Identify which cell holds the provided text, then report its (X, Y) central coordinate. 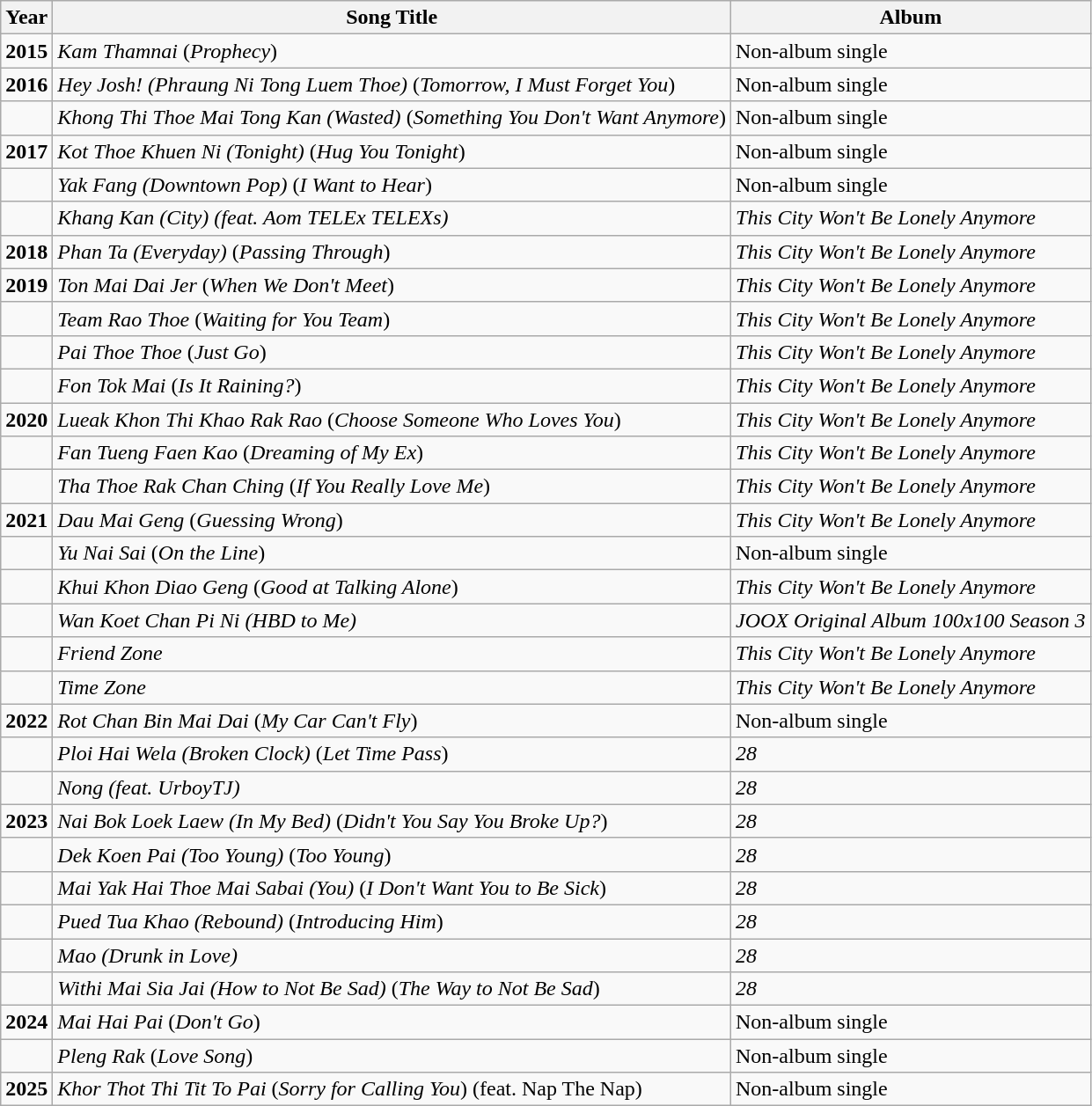
Pleng Rak (Love Song) (392, 1056)
Ploi Hai Wela (Broken Clock) (Let Time Pass) (392, 754)
Ton Mai Dai Jer (When We Don't Meet) (392, 285)
2017 (26, 151)
Dek Koen Pai (Too Young) (Too Young) (392, 854)
JOOX Original Album 100x100 Season 3 (912, 620)
2016 (26, 84)
Lueak Khon Thi Khao Rak Rao (Choose Someone Who Loves You) (392, 420)
Year (26, 18)
2019 (26, 285)
Wan Koet Chan Pi Ni (HBD to Me) (392, 620)
Khor Thot Thi Tit To Pai (Sorry for Calling You) (feat. Nap The Nap) (392, 1089)
2015 (26, 51)
Kot Thoe Khuen Ni (Tonight) (Hug You Tonight) (392, 151)
Dau Mai Geng (Guessing Wrong) (392, 520)
Mai Yak Hai Thoe Mai Sabai (You) (I Don't Want You to Be Sick) (392, 888)
Yu Nai Sai (On the Line) (392, 553)
2022 (26, 721)
Pued Tua Khao (Rebound) (Introducing Him) (392, 921)
Pai Thoe Thoe (Just Go) (392, 352)
Mai Hai Pai (Don't Go) (392, 1022)
Kam Thamnai (Prophecy) (392, 51)
Nong (feat. UrboyTJ) (392, 787)
Khang Kan (City) (feat. Aom TELEx TELEXs) (392, 218)
Friend Zone (392, 654)
Withi Mai Sia Jai (How to Not Be Sad) (The Way to Not Be Sad) (392, 989)
2020 (26, 420)
Mao (Drunk in Love) (392, 955)
Time Zone (392, 687)
Fon Tok Mai (Is It Raining?) (392, 385)
2025 (26, 1089)
Yak Fang (Downtown Pop) (I Want to Hear) (392, 185)
Khong Thi Thoe Mai Tong Kan (Wasted) (Something You Don't Want Anymore) (392, 118)
Rot Chan Bin Mai Dai (My Car Can't Fly) (392, 721)
Tha Thoe Rak Chan Ching (If You Really Love Me) (392, 487)
Album (912, 18)
Song Title (392, 18)
2023 (26, 821)
Khui Khon Diao Geng (Good at Talking Alone) (392, 587)
2018 (26, 252)
Phan Ta (Everyday) (Passing Through) (392, 252)
Team Rao Thoe (Waiting for You Team) (392, 319)
Fan Tueng Faen Kao (Dreaming of My Ex) (392, 453)
2021 (26, 520)
2024 (26, 1022)
Nai Bok Loek Laew (In My Bed) (Didn't You Say You Broke Up?) (392, 821)
Hey Josh! (Phraung Ni Tong Luem Thoe) (Tomorrow, I Must Forget You) (392, 84)
